Capture the cell that displays the provided text and extract its (X, Y) central coordinate. 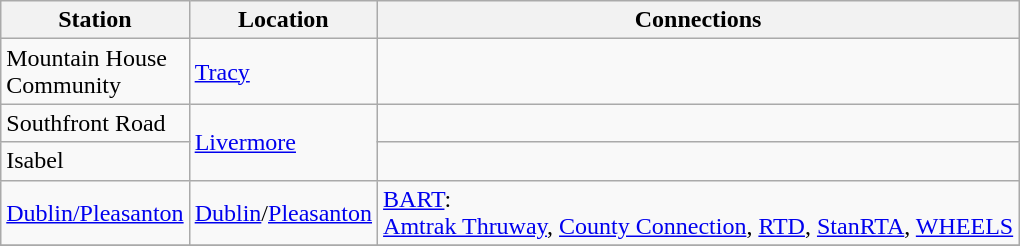
Station (95, 20)
Isabel (95, 161)
BART: Amtrak Thruway, County Connection, RTD, StanRTA, WHEELS (698, 212)
Livermore (283, 142)
Southfront Road (95, 123)
Connections (698, 20)
Mountain House Community (95, 72)
Tracy (283, 72)
Location (283, 20)
